Detect which cell encompasses the target text, then output its [x, y] center coordinate. 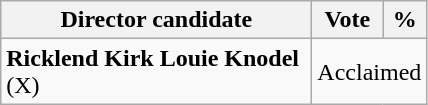
Ricklend Kirk Louie Knodel (X) [156, 72]
% [405, 20]
Vote [348, 20]
Director candidate [156, 20]
Acclaimed [370, 72]
